Determine the [X, Y] coordinate at the center of the cell enclosing the given text.  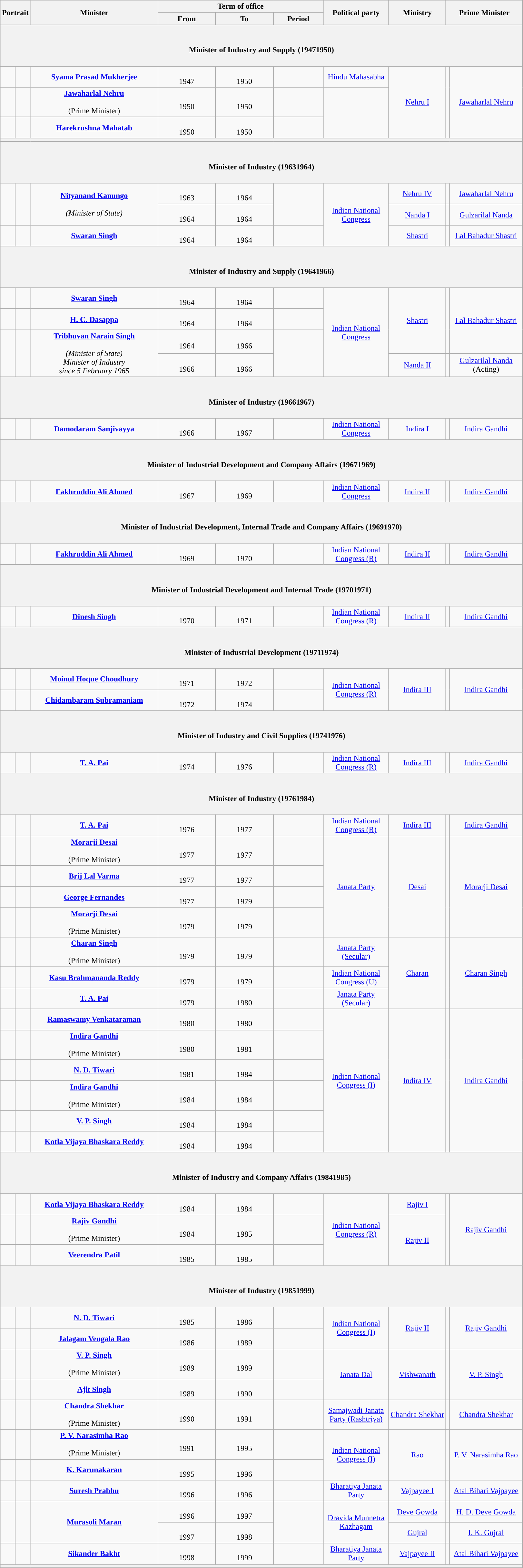
Syama Prasad Mukherjee [94, 77]
Minister of Industry (19851999) [261, 1286]
Dravida Munnetra Kazhagam [356, 1522]
Damodaram Sanjivayya [94, 429]
Nehru I [417, 102]
Charan [417, 973]
Indira I [417, 429]
Jalagam Vengala Rao [94, 1338]
Veerendra Patil [94, 1255]
Nanda II [417, 365]
Nityanand Kanungo(Minister of State) [94, 204]
Chidambaram Subramaniam [94, 700]
Ramaswamy Venkataraman [94, 1020]
Deve Gowda [417, 1512]
Ministry [417, 13]
Rajiv I [417, 1204]
Charan Singh [486, 973]
Gujral [417, 1533]
Jawaharlal Nehru(Prime Minister) [94, 102]
Sikander Bakht [94, 1554]
1999 [244, 1554]
Charan Singh(Prime Minister) [94, 952]
K. Karunakaran [94, 1470]
Vishwanath [417, 1374]
Portrait [15, 13]
Minister of Industrial Development and Internal Trade (19701971) [261, 585]
Minister of Industry and Civil Supplies (19741976) [261, 732]
Minister of Industry and Supply (19641966) [261, 267]
1963 [186, 194]
Minister of Industry and Company Affairs (19841985) [261, 1173]
Tribhuvan Narain Singh(Minister of State)Minister of Industrysince 5 February 1965 [94, 353]
Suresh Prabhu [94, 1491]
Minister of Industry (19761984) [261, 794]
Dinesh Singh [94, 617]
Rao [417, 1455]
Nehru IV [417, 194]
George Fernandes [94, 897]
Murasoli Maran [94, 1522]
Minister of Industrial Development, Internal Trade and Company Affairs (19691970) [261, 523]
Indira IV [417, 1081]
Janata Party [356, 887]
Minister of Industrial Development (19711974) [261, 648]
H. D. Deve Gowda [486, 1512]
Nanda I [417, 215]
Janata Dal [356, 1374]
Minister of Industry and Supply (19471950) [261, 46]
Kasu Brahmananda Reddy [94, 978]
P. V. Narasimha Rao [486, 1455]
1947 [186, 77]
Gulzarilal Nanda [486, 215]
Chandra Shekhar(Prime Minister) [94, 1415]
Minister [94, 13]
Political party [356, 13]
H. C. Dasappa [94, 319]
Period [299, 19]
Minister of Industry (19631964) [261, 163]
Term of office [241, 6]
From [186, 19]
Ajit Singh [94, 1389]
Harekrushna Mahatab [94, 128]
Gulzarilal Nanda(Acting) [486, 365]
Desai [417, 887]
Brij Lal Varma [94, 876]
V. P. Singh(Prime Minister) [94, 1364]
Moinul Hoque Choudhury [94, 679]
Vajpayee I [417, 1491]
Vajpayee II [417, 1554]
Prime Minister [484, 13]
Rajiv Gandhi(Prime Minister) [94, 1230]
Morarji Desai [486, 887]
P. V. Narasimha Rao(Prime Minister) [94, 1444]
Samajwadi Janata Party (Rashtriya) [356, 1415]
To [244, 19]
Minister of Industrial Development and Company Affairs (19671969) [261, 460]
Minister of Industry (19661967) [261, 397]
Indian National Congress (U) [356, 978]
I. K. Gujral [486, 1533]
Hindu Mahasabha [356, 77]
